Output the (X, Y) coordinate of the center of the cell containing the given text.  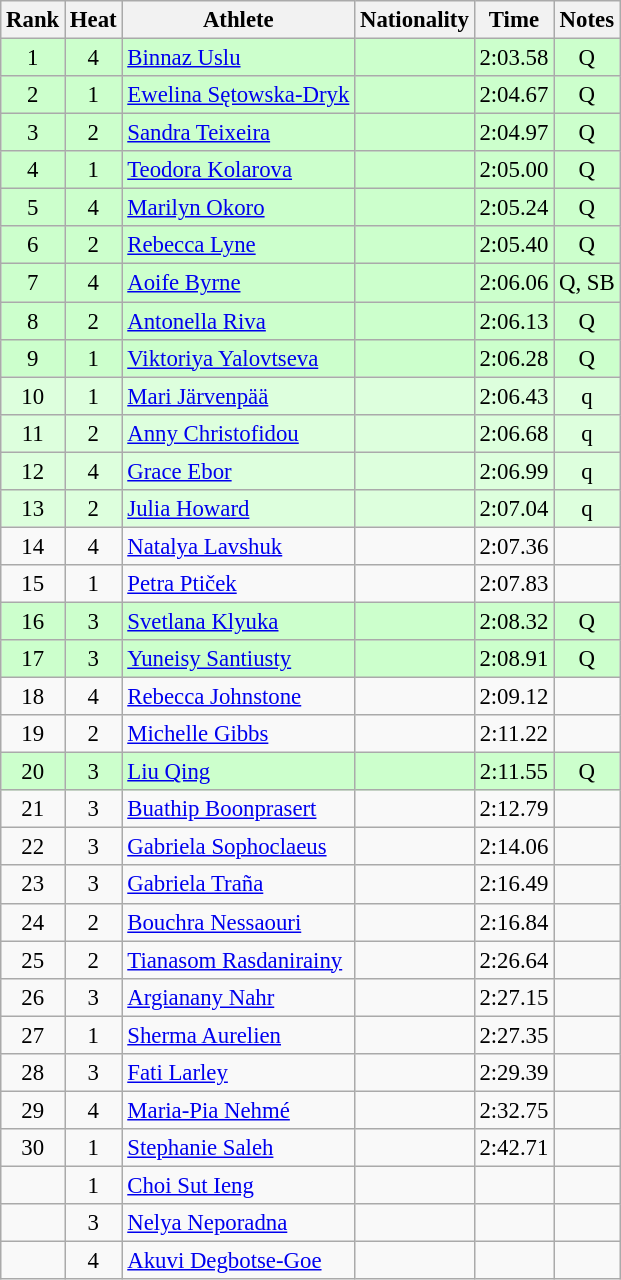
30 (33, 1148)
2:09.12 (514, 697)
2:06.68 (514, 433)
Sherma Aurelien (238, 1035)
Rebecca Lyne (238, 245)
8 (33, 321)
Time (514, 20)
2:16.49 (514, 885)
Rank (33, 20)
19 (33, 734)
2:32.75 (514, 1110)
Viktoriya Yalovtseva (238, 358)
2:16.84 (514, 922)
Stephanie Saleh (238, 1148)
14 (33, 546)
2:11.55 (514, 772)
2:04.97 (514, 133)
13 (33, 509)
2:03.58 (514, 58)
15 (33, 584)
2:05.00 (514, 170)
Yuneisy Santiusty (238, 659)
2:07.36 (514, 546)
2:26.64 (514, 960)
2:12.79 (514, 809)
18 (33, 697)
2:06.13 (514, 321)
2:27.15 (514, 997)
Akuvi Degbotse-Goe (238, 1261)
Gabriela Sophoclaeus (238, 847)
Julia Howard (238, 509)
28 (33, 1073)
2:08.32 (514, 621)
7 (33, 283)
Q, SB (587, 283)
2:07.83 (514, 584)
Rebecca Johnstone (238, 697)
Anny Christofidou (238, 433)
2:11.22 (514, 734)
Heat (94, 20)
Teodora Kolarova (238, 170)
26 (33, 997)
2:29.39 (514, 1073)
Binnaz Uslu (238, 58)
2:27.35 (514, 1035)
21 (33, 809)
Notes (587, 20)
Argianany Nahr (238, 997)
5 (33, 208)
23 (33, 885)
27 (33, 1035)
29 (33, 1110)
22 (33, 847)
12 (33, 471)
20 (33, 772)
2:42.71 (514, 1148)
24 (33, 922)
Nationality (414, 20)
25 (33, 960)
Tianasom Rasdanirainy (238, 960)
11 (33, 433)
Grace Ebor (238, 471)
Athlete (238, 20)
2:04.67 (514, 95)
2:06.99 (514, 471)
17 (33, 659)
Aoife Byrne (238, 283)
Antonella Riva (238, 321)
Marilyn Okoro (238, 208)
10 (33, 396)
Buathip Boonprasert (238, 809)
2:14.06 (514, 847)
Petra Ptiček (238, 584)
Mari Järvenpää (238, 396)
Michelle Gibbs (238, 734)
2:08.91 (514, 659)
Liu Qing (238, 772)
Gabriela Traña (238, 885)
2:06.06 (514, 283)
6 (33, 245)
2:05.40 (514, 245)
2:06.43 (514, 396)
2:06.28 (514, 358)
Choi Sut Ieng (238, 1185)
16 (33, 621)
Sandra Teixeira (238, 133)
9 (33, 358)
Svetlana Klyuka (238, 621)
Maria-Pia Nehmé (238, 1110)
2:07.04 (514, 509)
Nelya Neporadna (238, 1223)
2:05.24 (514, 208)
Ewelina Sętowska-Dryk (238, 95)
Natalya Lavshuk (238, 546)
Bouchra Nessaouri (238, 922)
Fati Larley (238, 1073)
